Search for the cell housing the specified text and yield its (X, Y) center coordinate. 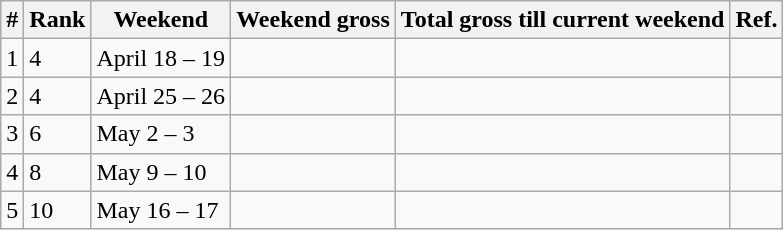
May 2 – 3 (161, 134)
Total gross till current weekend (562, 20)
April 25 – 26 (161, 96)
6 (58, 134)
May 16 – 17 (161, 210)
Weekend gross (314, 20)
Ref. (756, 20)
10 (58, 210)
2 (12, 96)
Weekend (161, 20)
1 (12, 58)
# (12, 20)
May 9 – 10 (161, 172)
5 (12, 210)
8 (58, 172)
3 (12, 134)
Rank (58, 20)
April 18 – 19 (161, 58)
